Return the (x, y) coordinate for the center point of the cell that contains the specified text.  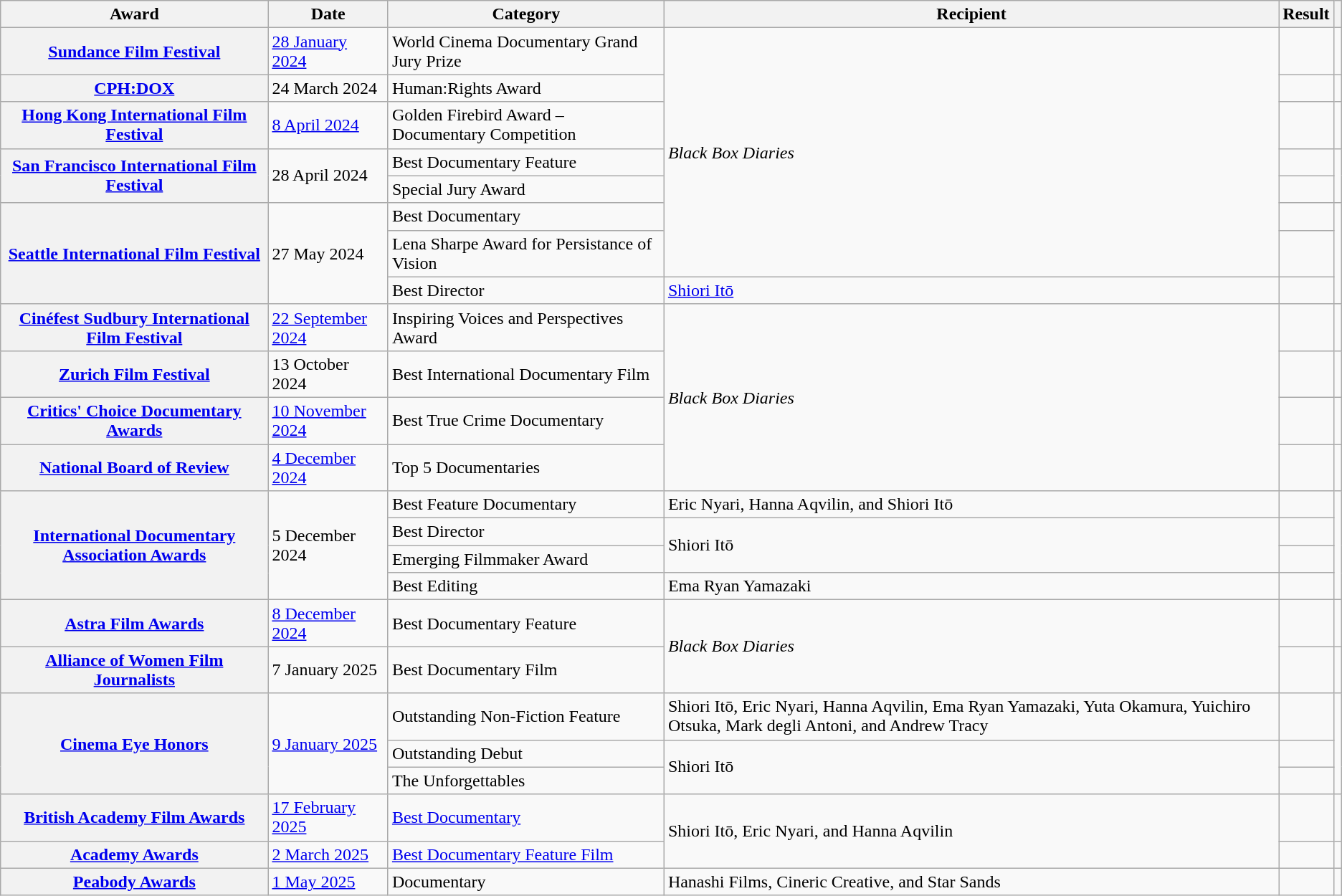
Sundance Film Festival (135, 52)
22 September 2024 (328, 327)
Human:Rights Award (526, 88)
10 November 2024 (328, 420)
4 December 2024 (328, 467)
Recipient (971, 14)
5 December 2024 (328, 545)
Peabody Awards (135, 882)
British Academy Film Awards (135, 817)
13 October 2024 (328, 374)
Astra Film Awards (135, 624)
Result (1306, 14)
1 May 2025 (328, 882)
Best International Documentary Film (526, 374)
28 April 2024 (328, 176)
Academy Awards (135, 854)
Category (526, 14)
Emerging Filmmaker Award (526, 559)
8 December 2024 (328, 624)
Cinema Eye Honors (135, 744)
2 March 2025 (328, 854)
International Documentary Association Awards (135, 545)
Best Documentary Feature Film (526, 854)
7 January 2025 (328, 669)
9 January 2025 (328, 744)
Alliance of Women Film Journalists (135, 669)
28 January 2024 (328, 52)
17 February 2025 (328, 817)
Seattle International Film Festival (135, 254)
Lena Sharpe Award for Persistance of Vision (526, 254)
Ema Ryan Yamazaki (971, 586)
24 March 2024 (328, 88)
Documentary (526, 882)
Best Editing (526, 586)
Golden Firebird Award – Documentary Competition (526, 125)
Hong Kong International Film Festival (135, 125)
Critics' Choice Documentary Awards (135, 420)
Award (135, 14)
Outstanding Debut (526, 753)
Cinéfest Sudbury International Film Festival (135, 327)
Outstanding Non-Fiction Feature (526, 717)
The Unforgettables (526, 781)
Inspiring Voices and Perspectives Award (526, 327)
Shiori Itō, Eric Nyari, Hanna Aqvilin, Ema Ryan Yamazaki, Yuta Okamura, Yuichiro Otsuka, Mark degli Antoni, and Andrew Tracy (971, 717)
Hanashi Films, Cineric Creative, and Star Sands (971, 882)
Date (328, 14)
Shiori Itō, Eric Nyari, and Hanna Aqvilin (971, 831)
Best Feature Documentary (526, 505)
Best Documentary Film (526, 669)
Zurich Film Festival (135, 374)
8 April 2024 (328, 125)
National Board of Review (135, 467)
27 May 2024 (328, 254)
Best True Crime Documentary (526, 420)
World Cinema Documentary Grand Jury Prize (526, 52)
CPH:DOX (135, 88)
Top 5 Documentaries (526, 467)
San Francisco International Film Festival (135, 176)
Eric Nyari, Hanna Aqvilin, and Shiori Itō (971, 505)
Special Jury Award (526, 189)
